Extract the (x, y) coordinate from the center of the cell holding the provided text.  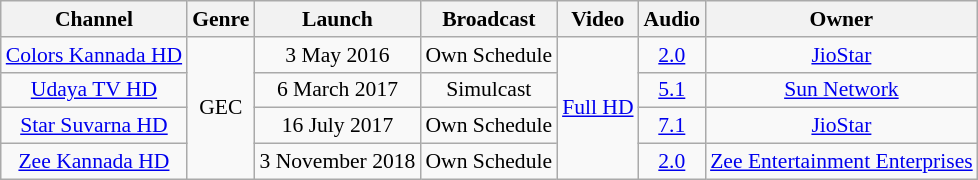
Zee Kannada HD (94, 162)
3 May 2016 (337, 55)
Star Suvarna HD (94, 126)
Launch (337, 19)
Zee Entertainment Enterprises (842, 162)
Full HD (598, 108)
5.1 (672, 90)
6 March 2017 (337, 90)
Udaya TV HD (94, 90)
7.1 (672, 126)
16 July 2017 (337, 126)
3 November 2018 (337, 162)
Colors Kannada HD (94, 55)
Channel (94, 19)
Owner (842, 19)
Audio (672, 19)
Simulcast (488, 90)
Sun Network (842, 90)
GEC (220, 108)
Broadcast (488, 19)
Video (598, 19)
Genre (220, 19)
